Capture the cell that displays the provided text and extract its [x, y] central coordinate. 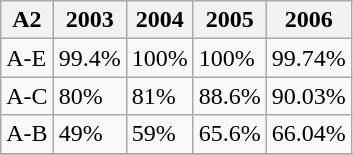
A-B [27, 134]
2003 [90, 20]
2005 [230, 20]
2004 [160, 20]
65.6% [230, 134]
2006 [308, 20]
88.6% [230, 96]
A-E [27, 58]
59% [160, 134]
66.04% [308, 134]
80% [90, 96]
49% [90, 134]
A2 [27, 20]
99.4% [90, 58]
90.03% [308, 96]
A-C [27, 96]
81% [160, 96]
99.74% [308, 58]
